Search for the cell housing the specified text and yield its (X, Y) center coordinate. 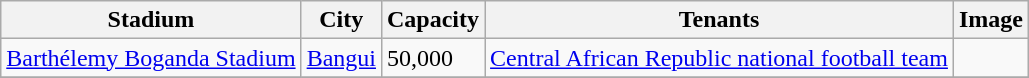
Stadium (151, 20)
City (341, 20)
50,000 (432, 58)
Central African Republic national football team (720, 58)
Tenants (720, 20)
Barthélemy Boganda Stadium (151, 58)
Capacity (432, 20)
Bangui (341, 58)
Image (990, 20)
